Return [X, Y] of the center of cell containing provided text 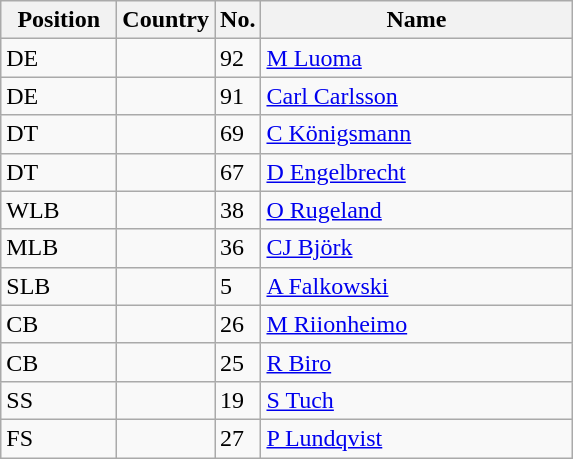
25 [238, 362]
38 [238, 210]
A Falkowski [416, 286]
19 [238, 400]
SS [59, 400]
Country [166, 20]
Position [59, 20]
Name [416, 20]
69 [238, 134]
5 [238, 286]
M Riionheimo [416, 324]
C Königsmann [416, 134]
27 [238, 438]
91 [238, 96]
WLB [59, 210]
Carl Carlsson [416, 96]
36 [238, 248]
S Tuch [416, 400]
SLB [59, 286]
P Lundqvist [416, 438]
67 [238, 172]
CJ Björk [416, 248]
O Rugeland [416, 210]
FS [59, 438]
R Biro [416, 362]
D Engelbrecht [416, 172]
M Luoma [416, 58]
No. [238, 20]
26 [238, 324]
MLB [59, 248]
92 [238, 58]
